Determine the (x, y) coordinate at the center of the cell enclosing the given text.  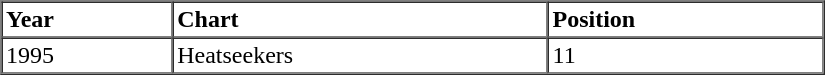
Year (88, 20)
Position (686, 20)
Heatseekers (360, 56)
11 (686, 56)
1995 (88, 56)
Chart (360, 20)
